Search for the cell housing the specified text and yield its (X, Y) center coordinate. 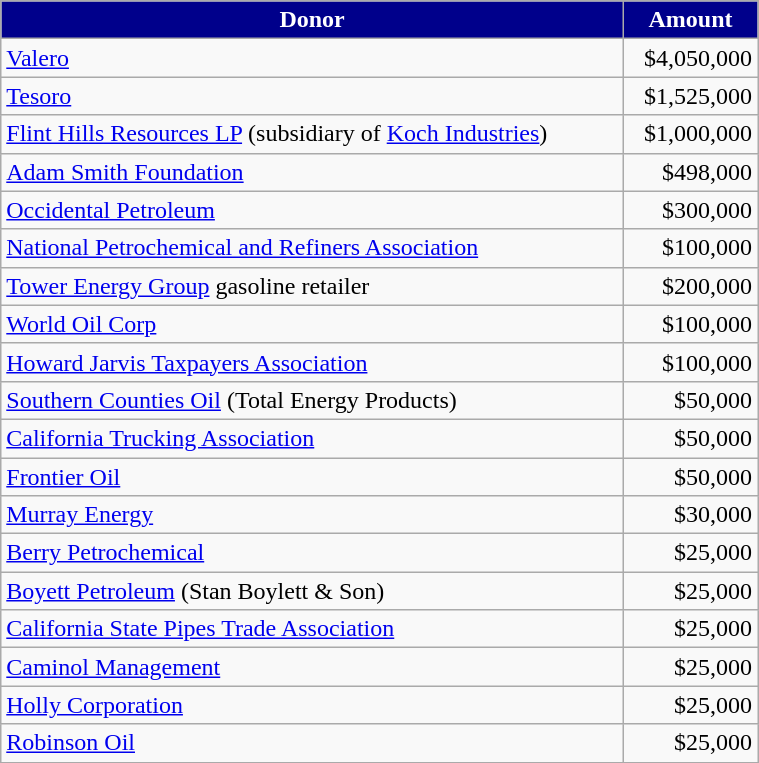
Flint Hills Resources LP (subsidiary of Koch Industries) (312, 134)
$498,000 (690, 172)
Valero (312, 58)
$200,000 (690, 286)
Frontier Oil (312, 477)
$1,000,000 (690, 134)
Occidental Petroleum (312, 210)
National Petrochemical and Refiners Association (312, 248)
Murray Energy (312, 515)
$30,000 (690, 515)
Caminol Management (312, 667)
Robinson Oil (312, 743)
Southern Counties Oil (Total Energy Products) (312, 400)
Tesoro (312, 96)
World Oil Corp (312, 324)
Amount (690, 20)
$4,050,000 (690, 58)
Donor (312, 20)
California State Pipes Trade Association (312, 629)
Adam Smith Foundation (312, 172)
California Trucking Association (312, 438)
Tower Energy Group gasoline retailer (312, 286)
Howard Jarvis Taxpayers Association (312, 362)
Berry Petrochemical (312, 553)
$1,525,000 (690, 96)
$300,000 (690, 210)
Holly Corporation (312, 705)
Boyett Petroleum (Stan Boylett & Son) (312, 591)
